From the cell containing the given text, extract its center point as [x, y] coordinate. 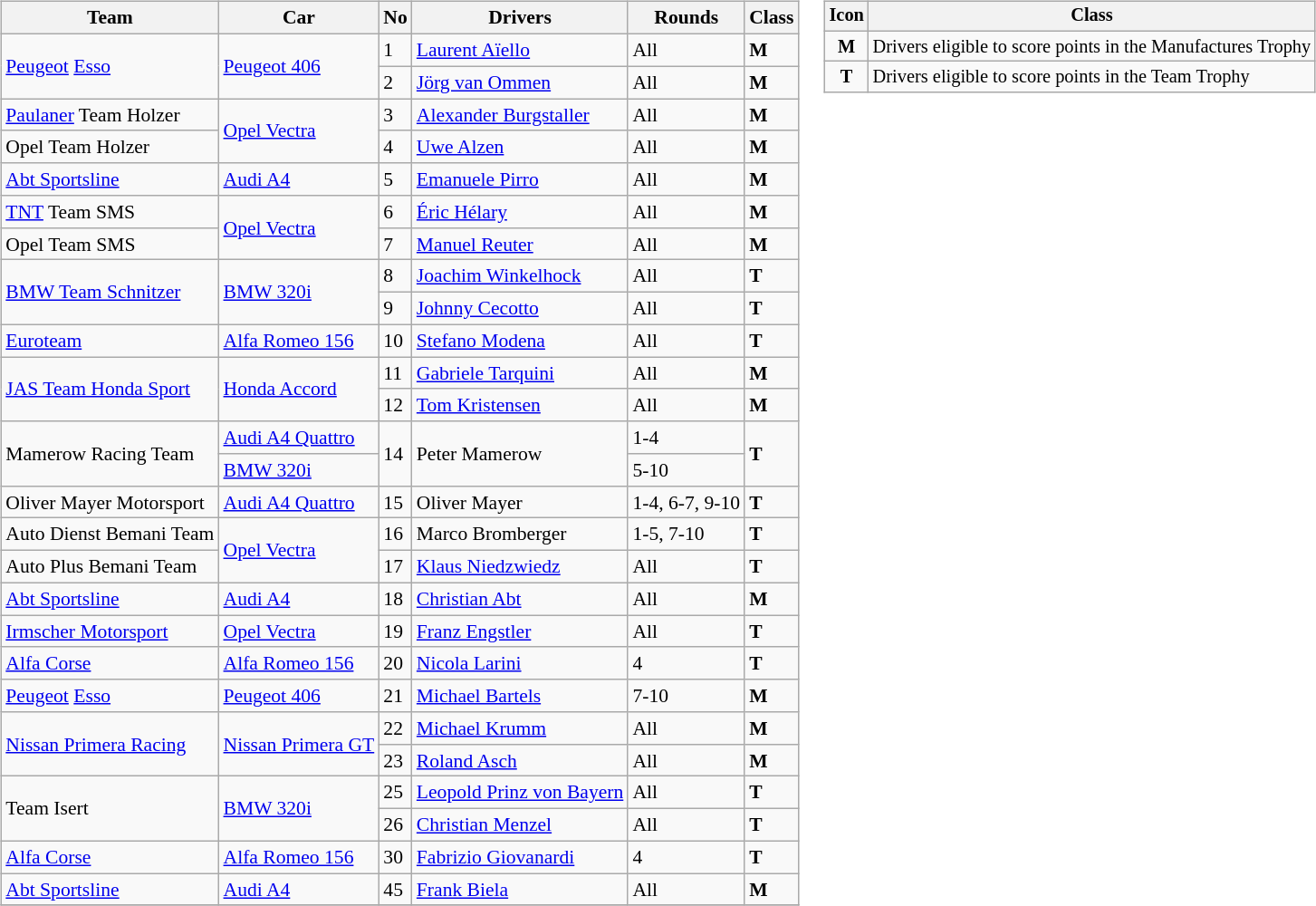
Mamerow Racing Team [110, 453]
20 [395, 663]
Icon [847, 16]
1 [395, 50]
Oliver Mayer Motorsport [110, 502]
Emanuele Pirro [520, 179]
Christian Menzel [520, 824]
Stefano Modena [520, 341]
22 [395, 728]
11 [395, 373]
No [395, 18]
Johnny Cecotto [520, 308]
Team [110, 18]
12 [395, 405]
Uwe Alzen [520, 147]
6 [395, 212]
21 [395, 696]
30 [395, 857]
Manuel Reuter [520, 244]
Drivers eligible to score points in the Manufactures Trophy [1092, 46]
2 [395, 82]
TNT Team SMS [110, 212]
5 [395, 179]
Car [299, 18]
Nissan Primera GT [299, 745]
BMW Team Schnitzer [110, 292]
Jörg van Ommen [520, 82]
Drivers eligible to score points in the Team Trophy [1092, 77]
14 [395, 453]
Leopold Prinz von Bayern [520, 793]
Franz Engstler [520, 631]
1-4 [687, 438]
Joachim Winkelhock [520, 276]
Nissan Primera Racing [110, 745]
Drivers [520, 18]
Auto Dienst Bemani Team [110, 535]
10 [395, 341]
7-10 [687, 696]
Oliver Mayer [520, 502]
Frank Biela [520, 890]
1-4, 6-7, 9-10 [687, 502]
1-5, 7-10 [687, 535]
Honda Accord [299, 390]
8 [395, 276]
Klaus Niedzwiedz [520, 566]
26 [395, 824]
5-10 [687, 470]
19 [395, 631]
Tom Kristensen [520, 405]
9 [395, 308]
Team Isert [110, 808]
Laurent Aïello [520, 50]
Opel Team Holzer [110, 147]
Paulaner Team Holzer [110, 115]
Gabriele Tarquini [520, 373]
Alexander Burgstaller [520, 115]
3 [395, 115]
Christian Abt [520, 599]
18 [395, 599]
Fabrizio Giovanardi [520, 857]
Roland Asch [520, 760]
Éric Hélary [520, 212]
Euroteam [110, 341]
Peter Mamerow [520, 453]
Opel Team SMS [110, 244]
25 [395, 793]
Irmscher Motorsport [110, 631]
JAS Team Honda Sport [110, 390]
Michael Bartels [520, 696]
Marco Bromberger [520, 535]
Auto Plus Bemani Team [110, 566]
45 [395, 890]
23 [395, 760]
15 [395, 502]
17 [395, 566]
Michael Krumm [520, 728]
7 [395, 244]
Rounds [687, 18]
Nicola Larini [520, 663]
16 [395, 535]
